Return [X, Y] of the center of cell containing provided text 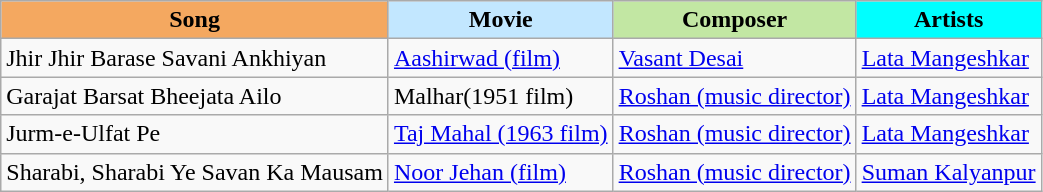
Song [195, 20]
Taj Mahal (1963 film) [500, 134]
Movie [500, 20]
Sharabi, Sharabi Ye Savan Ka Mausam [195, 172]
Artists [948, 20]
Garajat Barsat Bheejata Ailo [195, 96]
Aashirwad (film) [500, 58]
Malhar(1951 film) [500, 96]
Composer [734, 20]
Noor Jehan (film) [500, 172]
Vasant Desai [734, 58]
Jurm-e-Ulfat Pe [195, 134]
Suman Kalyanpur [948, 172]
Jhir Jhir Barase Savani Ankhiyan [195, 58]
